Extract the [x, y] coordinate from the center of the cell holding the provided text.  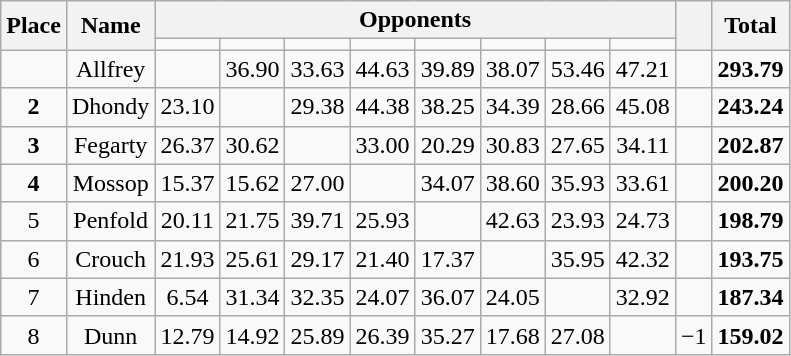
Place [34, 26]
35.95 [578, 259]
36.90 [252, 69]
5 [34, 221]
30.62 [252, 145]
34.39 [512, 107]
7 [34, 297]
24.05 [512, 297]
33.00 [382, 145]
202.87 [750, 145]
23.10 [188, 107]
29.38 [318, 107]
Fegarty [110, 145]
14.92 [252, 335]
293.79 [750, 69]
26.37 [188, 145]
38.60 [512, 183]
34.07 [448, 183]
47.21 [642, 69]
159.02 [750, 335]
21.40 [382, 259]
200.20 [750, 183]
15.62 [252, 183]
25.93 [382, 221]
36.07 [448, 297]
Dhondy [110, 107]
−1 [694, 335]
32.35 [318, 297]
24.73 [642, 221]
35.27 [448, 335]
Dunn [110, 335]
Crouch [110, 259]
33.61 [642, 183]
28.66 [578, 107]
15.37 [188, 183]
Hinden [110, 297]
27.08 [578, 335]
30.83 [512, 145]
Name [110, 26]
39.71 [318, 221]
32.92 [642, 297]
27.65 [578, 145]
3 [34, 145]
8 [34, 335]
42.32 [642, 259]
21.75 [252, 221]
Mossop [110, 183]
Allfrey [110, 69]
26.39 [382, 335]
35.93 [578, 183]
44.38 [382, 107]
24.07 [382, 297]
6 [34, 259]
2 [34, 107]
53.46 [578, 69]
44.63 [382, 69]
243.24 [750, 107]
12.79 [188, 335]
31.34 [252, 297]
21.93 [188, 259]
25.61 [252, 259]
20.29 [448, 145]
39.89 [448, 69]
42.63 [512, 221]
29.17 [318, 259]
33.63 [318, 69]
6.54 [188, 297]
198.79 [750, 221]
23.93 [578, 221]
187.34 [750, 297]
27.00 [318, 183]
45.08 [642, 107]
20.11 [188, 221]
34.11 [642, 145]
Penfold [110, 221]
193.75 [750, 259]
17.37 [448, 259]
Opponents [415, 20]
Total [750, 26]
4 [34, 183]
25.89 [318, 335]
38.07 [512, 69]
38.25 [448, 107]
17.68 [512, 335]
